Capture the cell that displays the provided text and extract its (x, y) central coordinate. 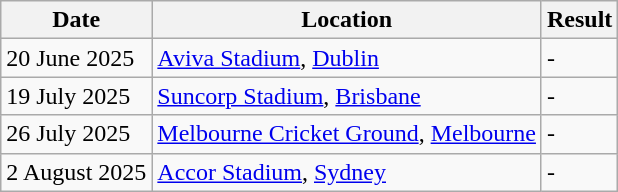
19 July 2025 (76, 96)
Result (579, 20)
Melbourne Cricket Ground, Melbourne (347, 134)
26 July 2025 (76, 134)
Accor Stadium, Sydney (347, 172)
Location (347, 20)
Suncorp Stadium, Brisbane (347, 96)
2 August 2025 (76, 172)
Date (76, 20)
Aviva Stadium, Dublin (347, 58)
20 June 2025 (76, 58)
